Return the [X, Y] coordinate for the center point of the cell that contains the specified text.  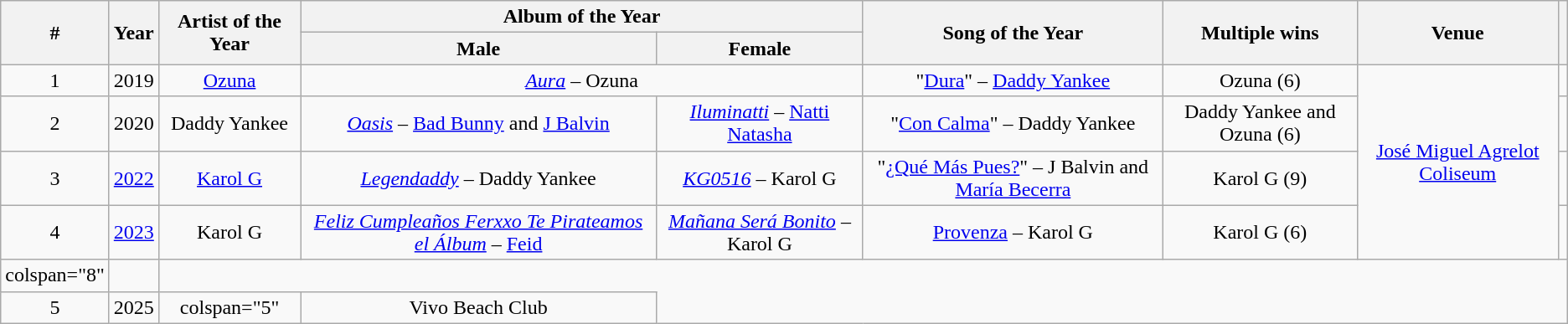
Daddy Yankee and Ozuna (6) [1260, 124]
2019 [134, 80]
5 [55, 307]
2022 [134, 177]
Karol G (6) [1260, 233]
Daddy Yankee [230, 124]
Legendaddy – Daddy Yankee [479, 177]
KG0516 – Karol G [759, 177]
Aura – Ozuna [582, 80]
Karol G (9) [1260, 177]
Year [134, 33]
Oasis – Bad Bunny and J Balvin [479, 124]
"¿Qué Más Pues?" – J Balvin and María Becerra [1013, 177]
Venue [1457, 33]
2020 [134, 124]
Artist of the Year [230, 33]
3 [55, 177]
Provenza – Karol G [1013, 233]
Song of the Year [1013, 33]
Male [479, 49]
2 [55, 124]
Ozuna (6) [1260, 80]
4 [55, 233]
Ozuna [230, 80]
colspan="8" [55, 275]
"Con Calma" – Daddy Yankee [1013, 124]
Feliz Cumpleaños Ferxxo Te Pirateamos el Álbum – Feid [479, 233]
Mañana Será Bonito – Karol G [759, 233]
Multiple wins [1260, 33]
# [55, 33]
Album of the Year [582, 17]
Female [759, 49]
José Miguel Agrelot Coliseum [1457, 162]
Iluminatti – Natti Natasha [759, 124]
colspan="5" [230, 307]
2023 [134, 233]
2025 [134, 307]
Vivo Beach Club [479, 307]
1 [55, 80]
"Dura" – Daddy Yankee [1013, 80]
